From the cell containing the given text, extract its center point as (x, y) coordinate. 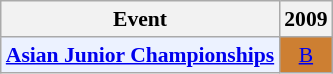
B (306, 55)
Event (140, 19)
2009 (306, 19)
Asian Junior Championships (140, 55)
